For the text-containing cell, return its midpoint in [X, Y] coordinate format. 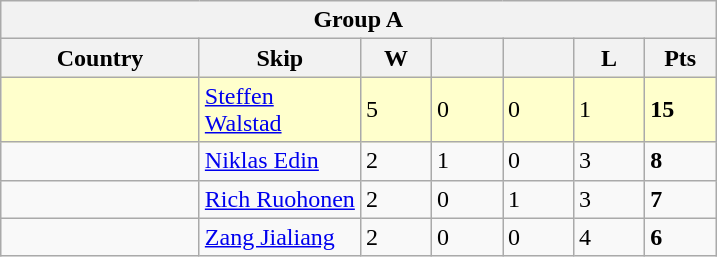
Steffen Walstad [280, 110]
6 [680, 237]
Niklas Edin [280, 161]
Group A [358, 20]
8 [680, 161]
7 [680, 199]
Pts [680, 58]
4 [610, 237]
Zang Jialiang [280, 237]
15 [680, 110]
W [396, 58]
Skip [280, 58]
L [610, 58]
5 [396, 110]
Country [100, 58]
Rich Ruohonen [280, 199]
